Return [x, y] of the center of cell containing provided text 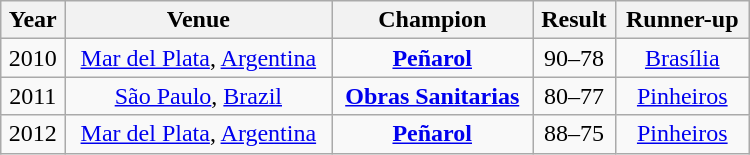
Brasília [682, 58]
Venue [198, 20]
Result [574, 20]
2011 [33, 96]
80–77 [574, 96]
Runner-up [682, 20]
2010 [33, 58]
88–75 [574, 134]
Champion [432, 20]
Obras Sanitarias [432, 96]
Year [33, 20]
2012 [33, 134]
São Paulo, Brazil [198, 96]
90–78 [574, 58]
